Search for the cell housing the specified text and yield its (X, Y) center coordinate. 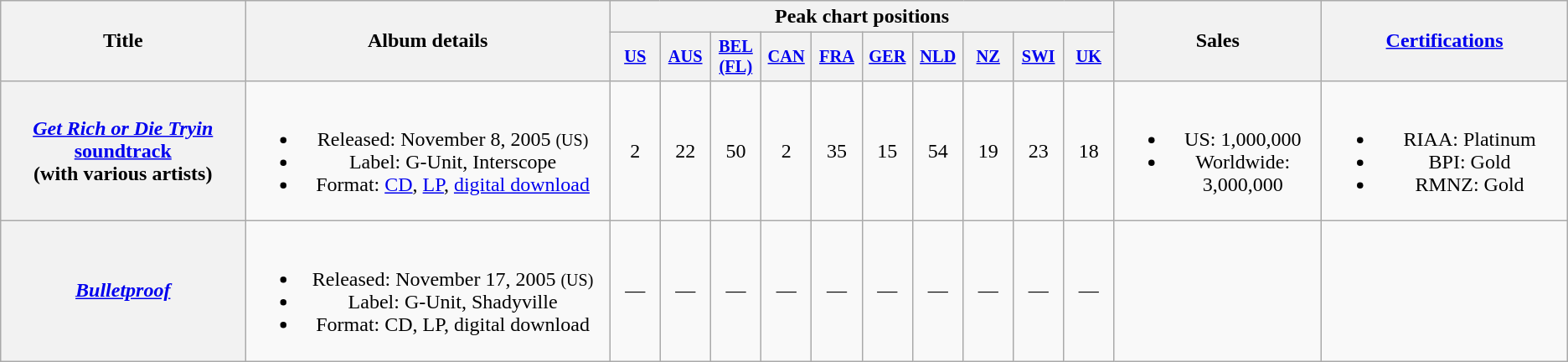
35 (837, 151)
NZ (988, 57)
Sales (1218, 41)
50 (735, 151)
RIAA: PlatinumBPI: GoldRMNZ: Gold (1444, 151)
SWI (1039, 57)
Released: November 8, 2005 (US)Label: G-Unit, InterscopeFormat: CD, LP, digital download (428, 151)
BEL(FL) (735, 57)
CAN (787, 57)
19 (988, 151)
UK (1089, 57)
FRA (837, 57)
Released: November 17, 2005 (US)Label: G-Unit, ShadyvilleFormat: CD, LP, digital download (428, 292)
GER (887, 57)
Title (123, 41)
23 (1039, 151)
AUS (685, 57)
Get Rich or Die Tryin soundtrack(with various artists) (123, 151)
22 (685, 151)
18 (1089, 151)
Peak chart positions (861, 17)
15 (887, 151)
NLD (938, 57)
US: 1,000,000Worldwide: 3,000,000 (1218, 151)
US (635, 57)
Album details (428, 41)
Certifications (1444, 41)
54 (938, 151)
Bulletproof (123, 292)
